Scan for the cell matching the given text and deliver its (X, Y) coordinate at center. 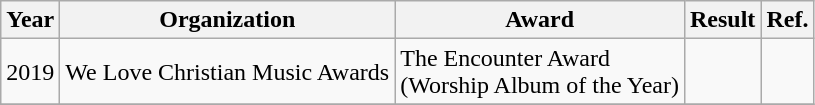
Result (722, 20)
Award (540, 20)
The Encounter Award (Worship Album of the Year) (540, 72)
Organization (228, 20)
We Love Christian Music Awards (228, 72)
2019 (30, 72)
Year (30, 20)
Ref. (788, 20)
